Capture the cell that displays the provided text and extract its [X, Y] central coordinate. 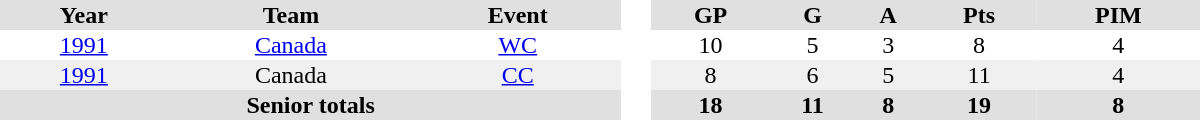
Pts [980, 15]
WC [518, 45]
A [888, 15]
19 [980, 105]
CC [518, 75]
PIM [1118, 15]
Year [84, 15]
Event [518, 15]
Team [291, 15]
6 [812, 75]
Senior totals [310, 105]
10 [710, 45]
18 [710, 105]
3 [888, 45]
GP [710, 15]
G [812, 15]
